Identify which cell holds the provided text, then report its (x, y) central coordinate. 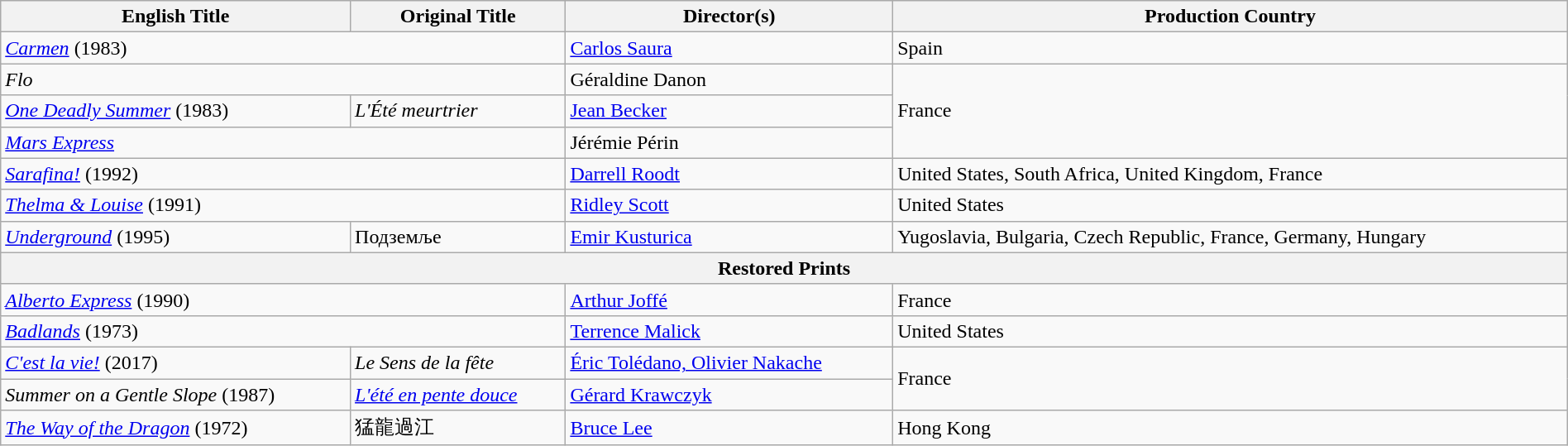
United States, South Africa, United Kingdom, France (1231, 174)
Darrell Roodt (729, 174)
Подземље (458, 237)
Original Title (458, 17)
Emir Kusturica (729, 237)
The Way of the Dragon (1972) (175, 429)
Le Sens de la fête (458, 362)
C'est la vie! (2017) (175, 362)
English Title (175, 17)
Thelma & Louise (1991) (283, 205)
Production Country (1231, 17)
Géraldine Danon (729, 79)
Gérard Krawczyk (729, 395)
Terrence Malick (729, 331)
猛龍過江 (458, 429)
Mars Express (283, 142)
Carlos Saura (729, 48)
Summer on a Gentle Slope (1987) (175, 395)
Alberto Express (1990) (283, 300)
Éric Tolédano, Olivier Nakache (729, 362)
Restored Prints (784, 268)
Jean Becker (729, 111)
Underground (1995) (175, 237)
Arthur Joffé (729, 300)
Jérémie Périn (729, 142)
One Deadly Summer (1983) (175, 111)
Bruce Lee (729, 429)
Director(s) (729, 17)
L'Été meurtrier (458, 111)
L'été en pente douce (458, 395)
Sarafina! (1992) (283, 174)
Flo (283, 79)
Carmen (1983) (283, 48)
Hong Kong (1231, 429)
Yugoslavia, Bulgaria, Czech Republic, France, Germany, Hungary (1231, 237)
Ridley Scott (729, 205)
Badlands (1973) (283, 331)
Spain (1231, 48)
